For the text-containing cell, return its midpoint in (x, y) coordinate format. 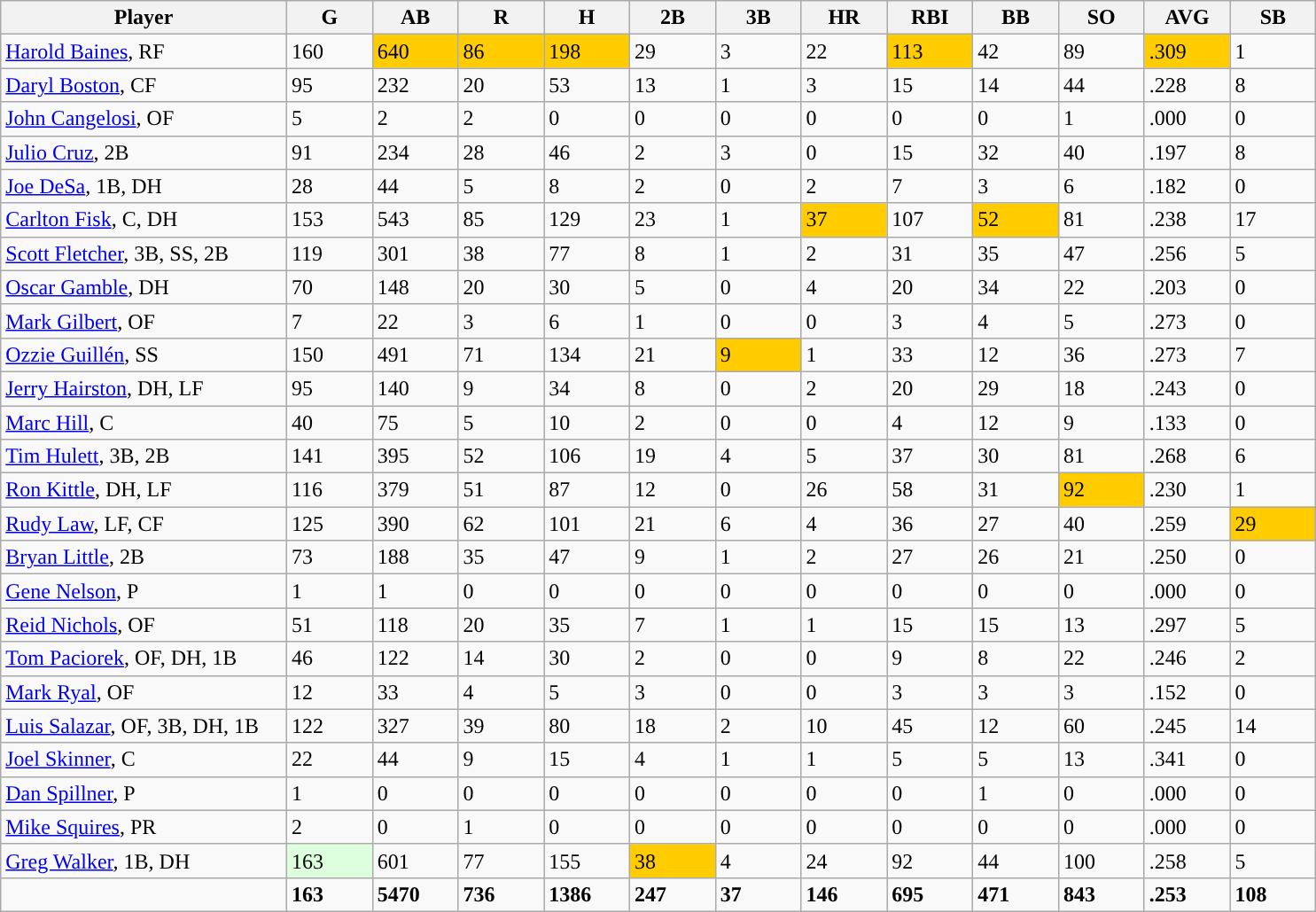
5470 (415, 894)
Joel Skinner, C (144, 760)
17 (1273, 220)
Dan Spillner, P (144, 793)
Marc Hill, C (144, 423)
.152 (1188, 692)
113 (931, 51)
150 (330, 355)
Jerry Hairston, DH, LF (144, 388)
108 (1273, 894)
Mark Gilbert, OF (144, 321)
736 (502, 894)
AB (415, 18)
140 (415, 388)
.256 (1188, 253)
640 (415, 51)
471 (1016, 894)
Rudy Law, LF, CF (144, 524)
AVG (1188, 18)
86 (502, 51)
60 (1101, 726)
.228 (1188, 85)
843 (1101, 894)
.250 (1188, 557)
73 (330, 557)
116 (330, 490)
42 (1016, 51)
101 (587, 524)
118 (415, 625)
70 (330, 287)
Ozzie Guillén, SS (144, 355)
.182 (1188, 186)
Ron Kittle, DH, LF (144, 490)
53 (587, 85)
91 (330, 152)
Mike Squires, PR (144, 827)
232 (415, 85)
.309 (1188, 51)
Gene Nelson, P (144, 591)
75 (415, 423)
24 (844, 861)
89 (1101, 51)
.297 (1188, 625)
695 (931, 894)
327 (415, 726)
188 (415, 557)
62 (502, 524)
.246 (1188, 659)
2B (674, 18)
.243 (1188, 388)
80 (587, 726)
Scott Fletcher, 3B, SS, 2B (144, 253)
.197 (1188, 152)
491 (415, 355)
SO (1101, 18)
G (330, 18)
148 (415, 287)
Tom Paciorek, OF, DH, 1B (144, 659)
Player (144, 18)
100 (1101, 861)
107 (931, 220)
379 (415, 490)
.133 (1188, 423)
601 (415, 861)
106 (587, 456)
45 (931, 726)
125 (330, 524)
390 (415, 524)
39 (502, 726)
.238 (1188, 220)
85 (502, 220)
Oscar Gamble, DH (144, 287)
543 (415, 220)
Harold Baines, RF (144, 51)
19 (674, 456)
.341 (1188, 760)
Julio Cruz, 2B (144, 152)
23 (674, 220)
.230 (1188, 490)
H (587, 18)
155 (587, 861)
Reid Nichols, OF (144, 625)
Daryl Boston, CF (144, 85)
395 (415, 456)
119 (330, 253)
71 (502, 355)
247 (674, 894)
87 (587, 490)
Luis Salazar, OF, 3B, DH, 1B (144, 726)
John Cangelosi, OF (144, 119)
HR (844, 18)
.253 (1188, 894)
.258 (1188, 861)
.259 (1188, 524)
.245 (1188, 726)
146 (844, 894)
1386 (587, 894)
BB (1016, 18)
Joe DeSa, 1B, DH (144, 186)
.268 (1188, 456)
3B (759, 18)
Bryan Little, 2B (144, 557)
134 (587, 355)
R (502, 18)
198 (587, 51)
Mark Ryal, OF (144, 692)
129 (587, 220)
141 (330, 456)
.203 (1188, 287)
32 (1016, 152)
SB (1273, 18)
234 (415, 152)
160 (330, 51)
153 (330, 220)
301 (415, 253)
Greg Walker, 1B, DH (144, 861)
Tim Hulett, 3B, 2B (144, 456)
58 (931, 490)
RBI (931, 18)
Carlton Fisk, C, DH (144, 220)
